For the text-containing cell, return its midpoint in [x, y] coordinate format. 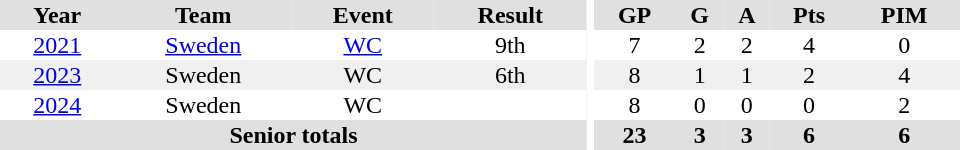
9th [511, 45]
Team [204, 15]
2023 [58, 75]
GP [635, 15]
6th [511, 75]
A [747, 15]
Event [363, 15]
Pts [810, 15]
PIM [904, 15]
23 [635, 135]
7 [635, 45]
Year [58, 15]
Result [511, 15]
2021 [58, 45]
Senior totals [294, 135]
G [700, 15]
2024 [58, 105]
